Find where the given text appears and provide that cell's center as [x, y] coordinate. 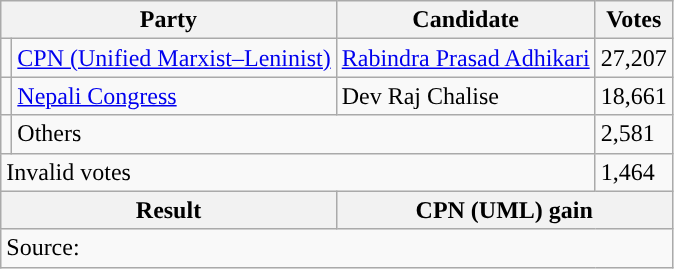
18,661 [634, 96]
Party [168, 20]
Nepali Congress [174, 96]
Candidate [466, 20]
2,581 [634, 134]
CPN (UML) gain [504, 210]
Invalid votes [298, 172]
Others [304, 134]
Source: [337, 248]
1,464 [634, 172]
Result [168, 210]
Dev Raj Chalise [466, 96]
CPN (Unified Marxist–Leninist) [174, 58]
Votes [634, 20]
Rabindra Prasad Adhikari [466, 58]
27,207 [634, 58]
